Detect which cell encompasses the target text, then output its (X, Y) center coordinate. 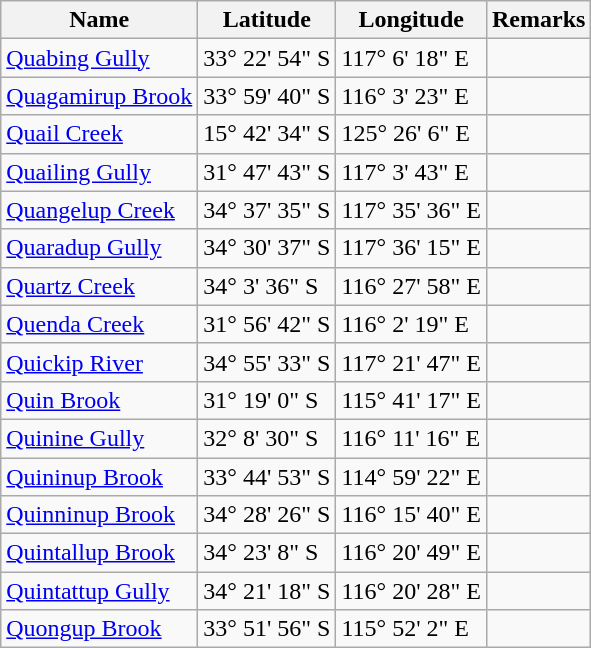
116° 20' 49" E (412, 553)
Quickip River (100, 362)
116° 11' 16" E (412, 438)
114° 59' 22" E (412, 477)
115° 41' 17" E (412, 400)
Quailing Gully (100, 172)
31° 56' 42" S (267, 324)
34° 28' 26" S (267, 515)
117° 6' 18" E (412, 58)
117° 36' 15" E (412, 248)
Latitude (267, 20)
Quintattup Gully (100, 591)
115° 52' 2" E (412, 629)
33° 51' 56" S (267, 629)
Quail Creek (100, 134)
Quabing Gully (100, 58)
32° 8' 30" S (267, 438)
125° 26' 6" E (412, 134)
33° 59' 40" S (267, 96)
Remarks (538, 20)
34° 37' 35" S (267, 210)
34° 30' 37" S (267, 248)
Name (100, 20)
31° 19' 0" S (267, 400)
Quin Brook (100, 400)
Quinninup Brook (100, 515)
Quaradup Gully (100, 248)
Quartz Creek (100, 286)
116° 2' 19" E (412, 324)
34° 3' 36" S (267, 286)
15° 42' 34" S (267, 134)
33° 22' 54" S (267, 58)
31° 47' 43" S (267, 172)
Quagamirup Brook (100, 96)
34° 23' 8" S (267, 553)
34° 21' 18" S (267, 591)
33° 44' 53" S (267, 477)
116° 20' 28" E (412, 591)
Quininup Brook (100, 477)
Quintallup Brook (100, 553)
Quongup Brook (100, 629)
117° 3' 43" E (412, 172)
Longitude (412, 20)
Quenda Creek (100, 324)
116° 3' 23" E (412, 96)
116° 27' 58" E (412, 286)
Quangelup Creek (100, 210)
Quinine Gully (100, 438)
34° 55' 33" S (267, 362)
116° 15' 40" E (412, 515)
117° 35' 36" E (412, 210)
117° 21' 47" E (412, 362)
